Return the (X, Y) coordinate for the center point of the cell that contains the specified text.  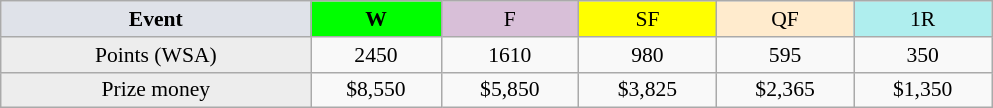
350 (923, 55)
1R (923, 19)
Event (156, 19)
Prize money (156, 90)
595 (785, 55)
1610 (510, 55)
QF (785, 19)
W (376, 19)
F (510, 19)
$5,850 (510, 90)
SF (648, 19)
Points (WSA) (156, 55)
980 (648, 55)
$1,350 (923, 90)
2450 (376, 55)
$8,550 (376, 90)
$3,825 (648, 90)
$2,365 (785, 90)
